Output the (X, Y) coordinate of the center of the cell containing the given text.  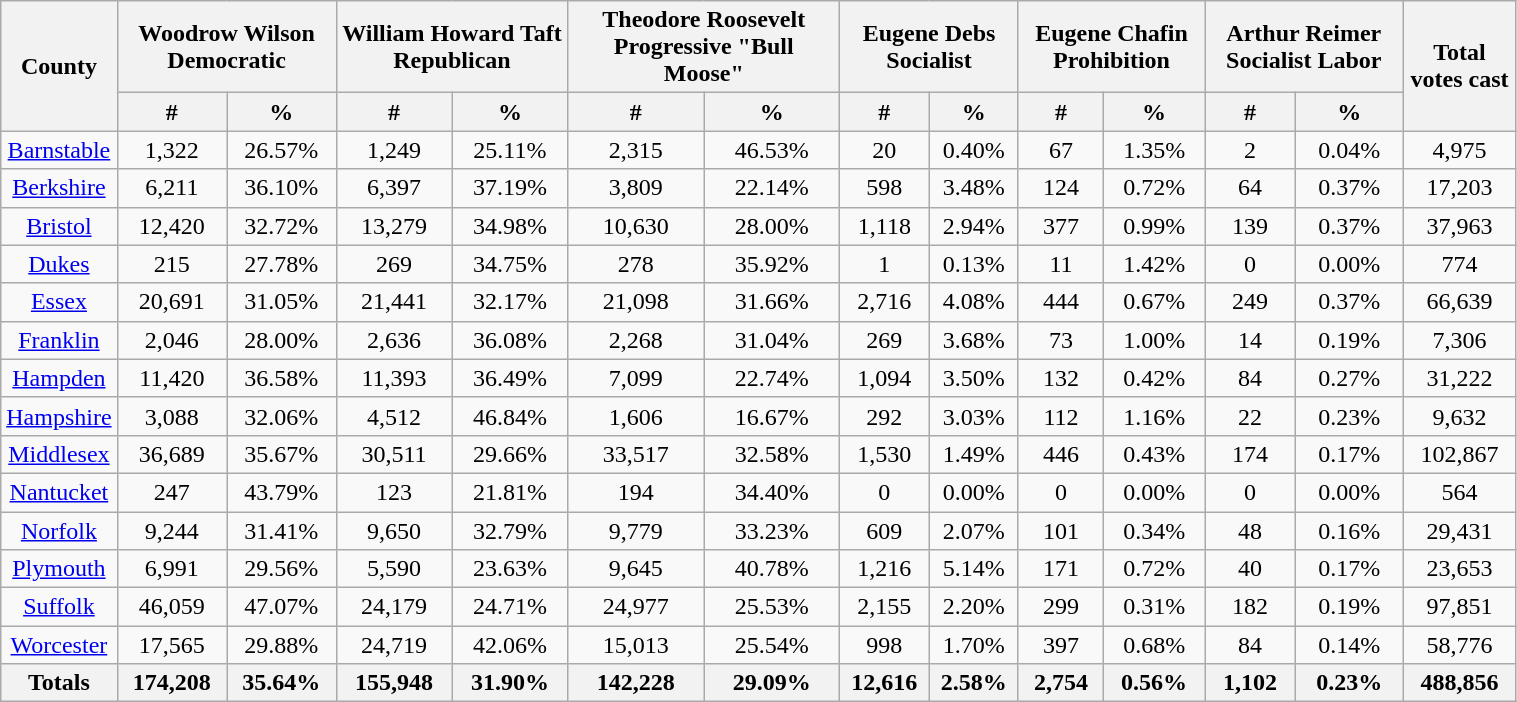
Suffolk (59, 607)
1,249 (394, 150)
24,179 (394, 607)
20,691 (172, 302)
2,268 (636, 340)
25.11% (510, 150)
67 (1060, 150)
2.58% (974, 683)
23,653 (1460, 569)
139 (1250, 226)
11,393 (394, 378)
73 (1060, 340)
1,216 (884, 569)
5.14% (974, 569)
0.40% (974, 150)
123 (394, 492)
22.14% (772, 188)
174,208 (172, 683)
2.20% (974, 607)
3.48% (974, 188)
37.19% (510, 188)
Hampshire (59, 416)
299 (1060, 607)
1,102 (1250, 683)
0.14% (1349, 645)
215 (172, 264)
2 (1250, 150)
32.79% (510, 531)
4,975 (1460, 150)
Franklin (59, 340)
29.09% (772, 683)
21,441 (394, 302)
9,779 (636, 531)
13,279 (394, 226)
142,228 (636, 683)
42.06% (510, 645)
11,420 (172, 378)
102,867 (1460, 454)
1,094 (884, 378)
774 (1460, 264)
3,088 (172, 416)
30,511 (394, 454)
1.70% (974, 645)
0.34% (1154, 531)
97,851 (1460, 607)
23.63% (510, 569)
17,203 (1460, 188)
22.74% (772, 378)
Bristol (59, 226)
37,963 (1460, 226)
Totals (59, 683)
Woodrow Wilson Democratic (226, 47)
16.67% (772, 416)
31.04% (772, 340)
3.50% (974, 378)
36.49% (510, 378)
1,530 (884, 454)
21,098 (636, 302)
22 (1250, 416)
25.54% (772, 645)
Dukes (59, 264)
40.78% (772, 569)
1.42% (1154, 264)
4,512 (394, 416)
247 (172, 492)
3.03% (974, 416)
33.23% (772, 531)
0.56% (1154, 683)
444 (1060, 302)
377 (1060, 226)
25.53% (772, 607)
31.41% (282, 531)
21.81% (510, 492)
7,099 (636, 378)
2.07% (974, 531)
County (59, 66)
48 (1250, 531)
14 (1250, 340)
0.42% (1154, 378)
34.75% (510, 264)
6,991 (172, 569)
Worcester (59, 645)
Theodore Roosevelt Progressive "Bull Moose" (704, 47)
31.05% (282, 302)
9,244 (172, 531)
0.04% (1349, 150)
174 (1250, 454)
998 (884, 645)
24,977 (636, 607)
292 (884, 416)
1.35% (1154, 150)
26.57% (282, 150)
9,632 (1460, 416)
William Howard Taft Republican (452, 47)
0.68% (1154, 645)
249 (1250, 302)
Total votes cast (1460, 66)
5,590 (394, 569)
Berkshire (59, 188)
36.10% (282, 188)
1,118 (884, 226)
3.68% (974, 340)
29.56% (282, 569)
1.00% (1154, 340)
35.64% (282, 683)
11 (1060, 264)
12,616 (884, 683)
27.78% (282, 264)
3,809 (636, 188)
124 (1060, 188)
155,948 (394, 683)
32.58% (772, 454)
32.06% (282, 416)
9,650 (394, 531)
29.88% (282, 645)
29,431 (1460, 531)
1 (884, 264)
0.27% (1349, 378)
24.71% (510, 607)
112 (1060, 416)
0.99% (1154, 226)
1,322 (172, 150)
2,754 (1060, 683)
35.92% (772, 264)
Barnstable (59, 150)
12,420 (172, 226)
31.66% (772, 302)
35.67% (282, 454)
29.66% (510, 454)
Middlesex (59, 454)
6,211 (172, 188)
2.94% (974, 226)
Eugene Debs Socialist (930, 47)
0.13% (974, 264)
31.90% (510, 683)
15,013 (636, 645)
0.16% (1349, 531)
1.49% (974, 454)
Essex (59, 302)
32.17% (510, 302)
24,719 (394, 645)
34.40% (772, 492)
36,689 (172, 454)
6,397 (394, 188)
40 (1250, 569)
1.16% (1154, 416)
Eugene Chafin Prohibition (1111, 47)
2,315 (636, 150)
33,517 (636, 454)
46.53% (772, 150)
Arthur Reimer Socialist Labor (1304, 47)
101 (1060, 531)
17,565 (172, 645)
Hampden (59, 378)
36.08% (510, 340)
66,639 (1460, 302)
2,716 (884, 302)
488,856 (1460, 683)
Plymouth (59, 569)
0.43% (1154, 454)
397 (1060, 645)
31,222 (1460, 378)
0.67% (1154, 302)
564 (1460, 492)
20 (884, 150)
194 (636, 492)
278 (636, 264)
2,636 (394, 340)
9,645 (636, 569)
64 (1250, 188)
47.07% (282, 607)
171 (1060, 569)
609 (884, 531)
446 (1060, 454)
34.98% (510, 226)
46.84% (510, 416)
0.31% (1154, 607)
43.79% (282, 492)
4.08% (974, 302)
2,046 (172, 340)
58,776 (1460, 645)
36.58% (282, 378)
10,630 (636, 226)
32.72% (282, 226)
1,606 (636, 416)
Nantucket (59, 492)
182 (1250, 607)
7,306 (1460, 340)
2,155 (884, 607)
46,059 (172, 607)
Norfolk (59, 531)
132 (1060, 378)
598 (884, 188)
